Determine the [X, Y] coordinate at the center of the cell enclosing the given text.  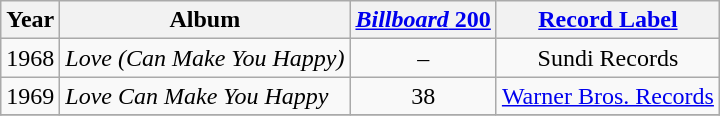
1968 [30, 58]
Love Can Make You Happy [205, 96]
1969 [30, 96]
Billboard 200 [423, 20]
– [423, 58]
Love (Can Make You Happy) [205, 58]
Warner Bros. Records [608, 96]
Album [205, 20]
Record Label [608, 20]
38 [423, 96]
Year [30, 20]
Sundi Records [608, 58]
